Pinpoint the cell where the given text exists, returning its (X, Y) midpoint coordinate. 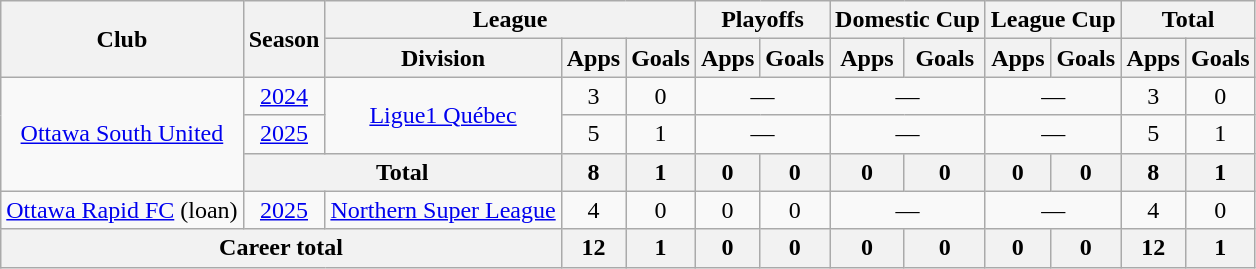
League Cup (1053, 20)
Playoffs (762, 20)
Season (284, 39)
Club (122, 39)
Northern Super League (443, 210)
Ligue1 Québec (443, 115)
League (510, 20)
Career total (281, 248)
Division (443, 58)
Ottawa South United (122, 134)
Domestic Cup (908, 20)
2024 (284, 96)
Ottawa Rapid FC (loan) (122, 210)
